Detect which cell encompasses the target text, then output its (x, y) center coordinate. 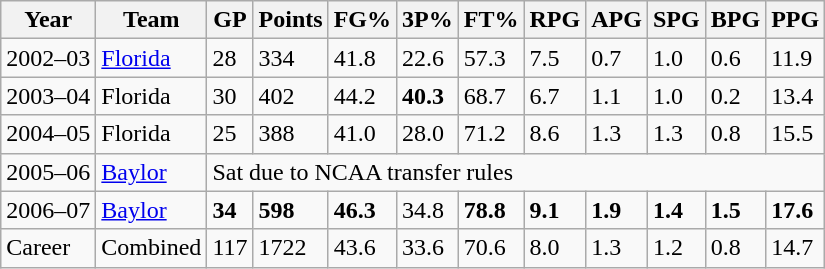
Career (48, 248)
Team (152, 20)
22.6 (428, 58)
28 (230, 58)
FT% (491, 20)
RPG (555, 20)
30 (230, 96)
PPG (796, 20)
BPG (735, 20)
0.2 (735, 96)
44.2 (362, 96)
1.4 (676, 210)
2004–05 (48, 134)
2005–06 (48, 172)
8.0 (555, 248)
41.0 (362, 134)
14.7 (796, 248)
1.2 (676, 248)
SPG (676, 20)
Sat due to NCAA transfer rules (516, 172)
GP (230, 20)
8.6 (555, 134)
FG% (362, 20)
46.3 (362, 210)
11.9 (796, 58)
Year (48, 20)
Combined (152, 248)
598 (290, 210)
1.1 (617, 96)
41.8 (362, 58)
1722 (290, 248)
57.3 (491, 58)
25 (230, 134)
2006–07 (48, 210)
13.4 (796, 96)
7.5 (555, 58)
388 (290, 134)
78.8 (491, 210)
1.9 (617, 210)
2003–04 (48, 96)
70.6 (491, 248)
33.6 (428, 248)
6.7 (555, 96)
9.1 (555, 210)
APG (617, 20)
28.0 (428, 134)
2002–03 (48, 58)
0.7 (617, 58)
68.7 (491, 96)
0.6 (735, 58)
34 (230, 210)
Points (290, 20)
43.6 (362, 248)
3P% (428, 20)
40.3 (428, 96)
71.2 (491, 134)
117 (230, 248)
15.5 (796, 134)
17.6 (796, 210)
402 (290, 96)
34.8 (428, 210)
334 (290, 58)
1.5 (735, 210)
